Identify which cell holds the provided text, then report its [X, Y] central coordinate. 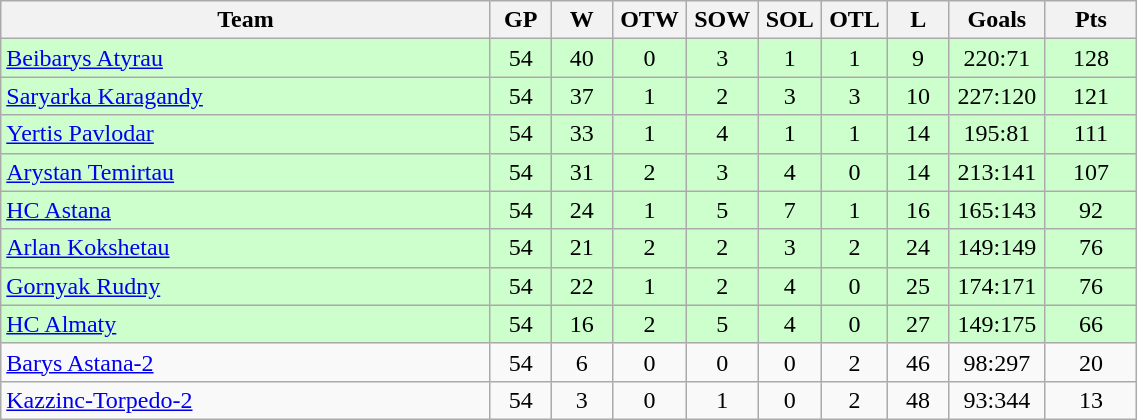
9 [918, 58]
Barys Astana-2 [246, 362]
Goals [997, 20]
SOL [790, 20]
Yertis Pavlodar [246, 134]
149:175 [997, 324]
OTW [649, 20]
L [918, 20]
220:71 [997, 58]
HC Astana [246, 210]
Arystan Temirtau [246, 172]
Kazzinc-Torpedo-2 [246, 400]
22 [582, 286]
Pts [1091, 20]
213:141 [997, 172]
25 [918, 286]
SOW [722, 20]
121 [1091, 96]
66 [1091, 324]
Gornyak Rudny [246, 286]
Beibarys Atyrau [246, 58]
31 [582, 172]
227:120 [997, 96]
92 [1091, 210]
Team [246, 20]
21 [582, 248]
165:143 [997, 210]
20 [1091, 362]
10 [918, 96]
93:344 [997, 400]
6 [582, 362]
W [582, 20]
98:297 [997, 362]
HC Almaty [246, 324]
GP [520, 20]
128 [1091, 58]
40 [582, 58]
46 [918, 362]
111 [1091, 134]
7 [790, 210]
48 [918, 400]
174:171 [997, 286]
107 [1091, 172]
13 [1091, 400]
149:149 [997, 248]
37 [582, 96]
OTL [854, 20]
27 [918, 324]
195:81 [997, 134]
Saryarka Karagandy [246, 96]
33 [582, 134]
Arlan Kokshetau [246, 248]
